Provide the [x, y] coordinate of the cell's center where the given text is located.  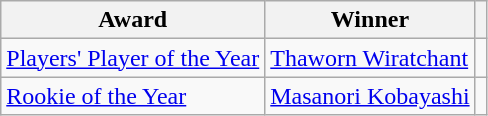
Award [133, 20]
Players' Player of the Year [133, 58]
Rookie of the Year [133, 96]
Winner [370, 20]
Masanori Kobayashi [370, 96]
Thaworn Wiratchant [370, 58]
